Detect which cell encompasses the target text, then output its (x, y) center coordinate. 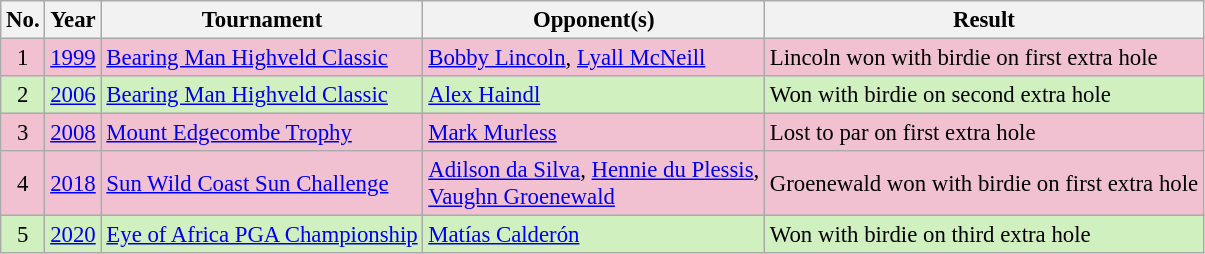
2008 (73, 133)
Alex Haindl (594, 95)
Won with birdie on second extra hole (984, 95)
Year (73, 20)
Bobby Lincoln, Lyall McNeill (594, 58)
1999 (73, 58)
5 (23, 235)
Result (984, 20)
2006 (73, 95)
2 (23, 95)
Sun Wild Coast Sun Challenge (262, 184)
4 (23, 184)
Opponent(s) (594, 20)
Eye of Africa PGA Championship (262, 235)
No. (23, 20)
Lost to par on first extra hole (984, 133)
Adilson da Silva, Hennie du Plessis, Vaughn Groenewald (594, 184)
Matías Calderón (594, 235)
Mount Edgecombe Trophy (262, 133)
Won with birdie on third extra hole (984, 235)
2020 (73, 235)
2018 (73, 184)
Tournament (262, 20)
Mark Murless (594, 133)
Groenewald won with birdie on first extra hole (984, 184)
1 (23, 58)
3 (23, 133)
Lincoln won with birdie on first extra hole (984, 58)
